Return the (x, y) coordinate for the center point of the cell that contains the specified text.  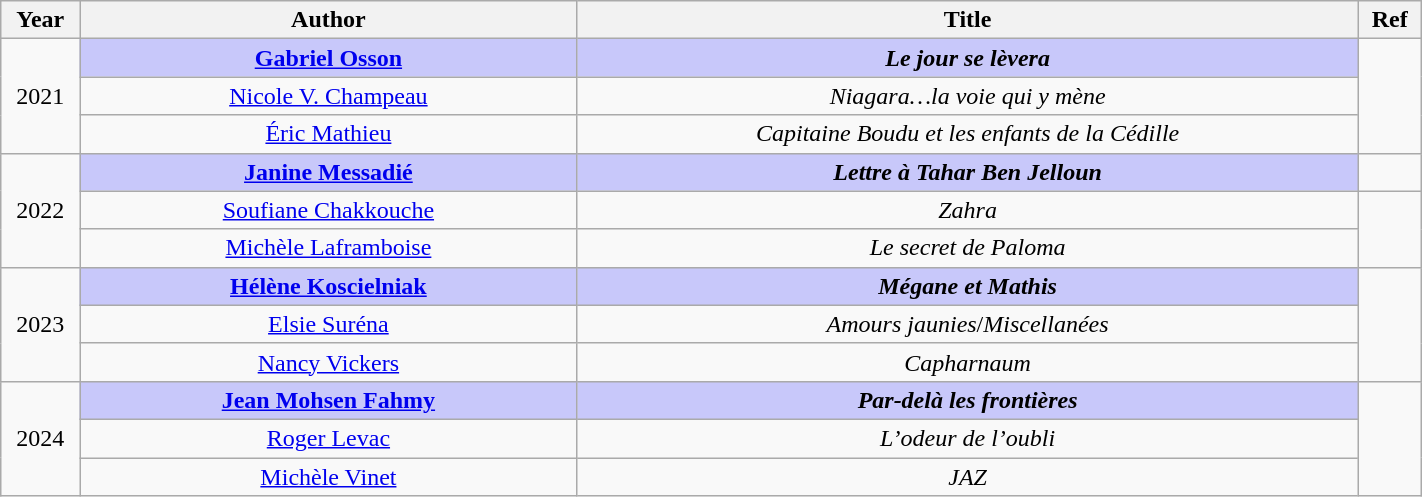
2022 (40, 210)
Le secret de Paloma (968, 248)
Éric Mathieu (328, 134)
Janine Messadié (328, 172)
Title (968, 20)
Gabriel Osson (328, 58)
Capitaine Boudu et les enfants de la Cédille (968, 134)
L’odeur de l’oubli (968, 438)
Nicole V. Champeau (328, 96)
JAZ (968, 477)
Mégane et Mathis (968, 286)
Soufiane Chakkouche (328, 210)
Lettre à Tahar Ben Jelloun (968, 172)
Year (40, 20)
Ref (1390, 20)
Le jour se lèvera (968, 58)
2021 (40, 96)
Amours jaunies/Miscellanées (968, 324)
Elsie Suréna (328, 324)
Roger Levac (328, 438)
2023 (40, 324)
Michèle Laframboise (328, 248)
Jean Mohsen Fahmy (328, 400)
Nancy Vickers (328, 362)
Michèle Vinet (328, 477)
Author (328, 20)
2024 (40, 438)
Hélène Koscielniak (328, 286)
Niagara…la voie qui y mène (968, 96)
Zahra (968, 210)
Capharnaum (968, 362)
Par-delà les frontières (968, 400)
